Scan for the cell matching the given text and deliver its (X, Y) coordinate at center. 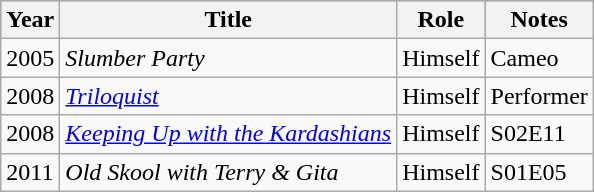
Keeping Up with the Kardashians (228, 134)
Notes (539, 20)
Cameo (539, 58)
Year (30, 20)
2005 (30, 58)
Triloquist (228, 96)
Slumber Party (228, 58)
Title (228, 20)
Performer (539, 96)
2011 (30, 172)
S01E05 (539, 172)
Old Skool with Terry & Gita (228, 172)
Role (441, 20)
S02E11 (539, 134)
